Extract the (x, y) coordinate from the center of the cell holding the provided text.  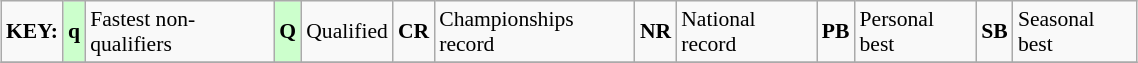
Personal best (916, 32)
CR (414, 32)
NR (656, 32)
KEY: (32, 32)
Championships record (534, 32)
Fastest non-qualifiers (180, 32)
Qualified (347, 32)
SB (994, 32)
National record (746, 32)
q (74, 32)
Q (288, 32)
PB (836, 32)
Seasonal best (1075, 32)
